Return the [X, Y] coordinate for the center point of the cell that contains the specified text.  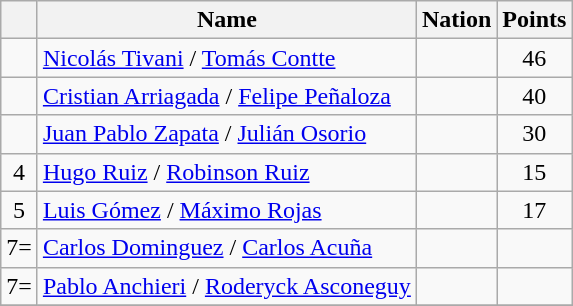
17 [534, 210]
30 [534, 134]
Hugo Ruiz / Robinson Ruiz [226, 172]
Name [226, 20]
15 [534, 172]
Nicolás Tivani / Tomás Contte [226, 58]
Carlos Dominguez / Carlos Acuña [226, 248]
Juan Pablo Zapata / Julián Osorio [226, 134]
46 [534, 58]
Points [534, 20]
5 [20, 210]
Nation [456, 20]
4 [20, 172]
40 [534, 96]
Pablo Anchieri / Roderyck Asconeguy [226, 286]
Cristian Arriagada / Felipe Peñaloza [226, 96]
Luis Gómez / Máximo Rojas [226, 210]
